For the text-containing cell, return its midpoint in (X, Y) coordinate format. 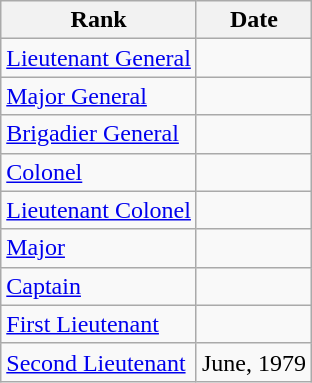
June, 1979 (254, 362)
Lieutenant General (99, 58)
Captain (99, 286)
Date (254, 20)
Brigadier General (99, 134)
Second Lieutenant (99, 362)
Colonel (99, 172)
Rank (99, 20)
Major General (99, 96)
First Lieutenant (99, 324)
Major (99, 248)
Lieutenant Colonel (99, 210)
